Search for the cell housing the specified text and yield its (X, Y) center coordinate. 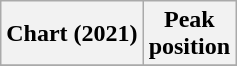
Chart (2021) (72, 34)
Peakposition (189, 34)
